Capture the cell that displays the provided text and extract its (X, Y) central coordinate. 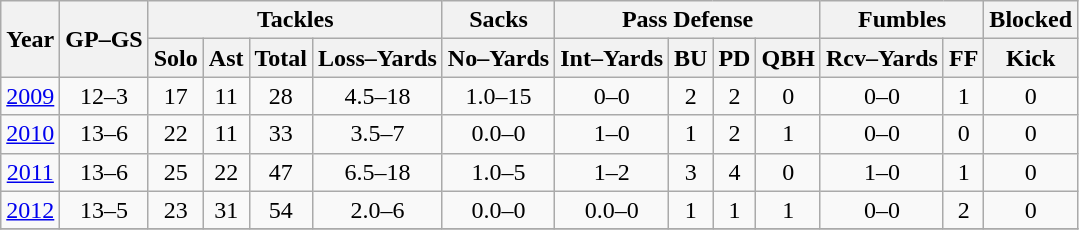
BU (691, 58)
23 (176, 210)
47 (281, 172)
4 (734, 172)
3 (691, 172)
Sacks (498, 20)
Loss–Yards (378, 58)
2010 (30, 134)
12–3 (104, 96)
2.0–6 (378, 210)
1.0–15 (498, 96)
Pass Defense (688, 20)
54 (281, 210)
33 (281, 134)
Total (281, 58)
17 (176, 96)
13–5 (104, 210)
2012 (30, 210)
Year (30, 39)
25 (176, 172)
PD (734, 58)
GP–GS (104, 39)
1.0–5 (498, 172)
FF (963, 58)
Ast (226, 58)
2011 (30, 172)
2009 (30, 96)
Kick (1031, 58)
Solo (176, 58)
4.5–18 (378, 96)
Blocked (1031, 20)
3.5–7 (378, 134)
Rcv–Yards (882, 58)
No–Yards (498, 58)
28 (281, 96)
Int–Yards (612, 58)
Fumbles (902, 20)
1–2 (612, 172)
31 (226, 210)
6.5–18 (378, 172)
Tackles (295, 20)
QBH (788, 58)
